Extract the (X, Y) coordinate from the center of the cell holding the provided text.  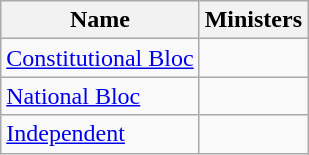
Constitutional Bloc (100, 58)
National Bloc (100, 96)
Independent (100, 134)
Name (100, 20)
Ministers (253, 20)
